Search for the cell housing the specified text and yield its (x, y) center coordinate. 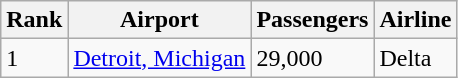
Airport (160, 20)
1 (34, 58)
Delta (416, 58)
Passengers (312, 20)
Rank (34, 20)
Detroit, Michigan (160, 58)
29,000 (312, 58)
Airline (416, 20)
